Locate the cell with the specified text and output its [x, y] center coordinate. 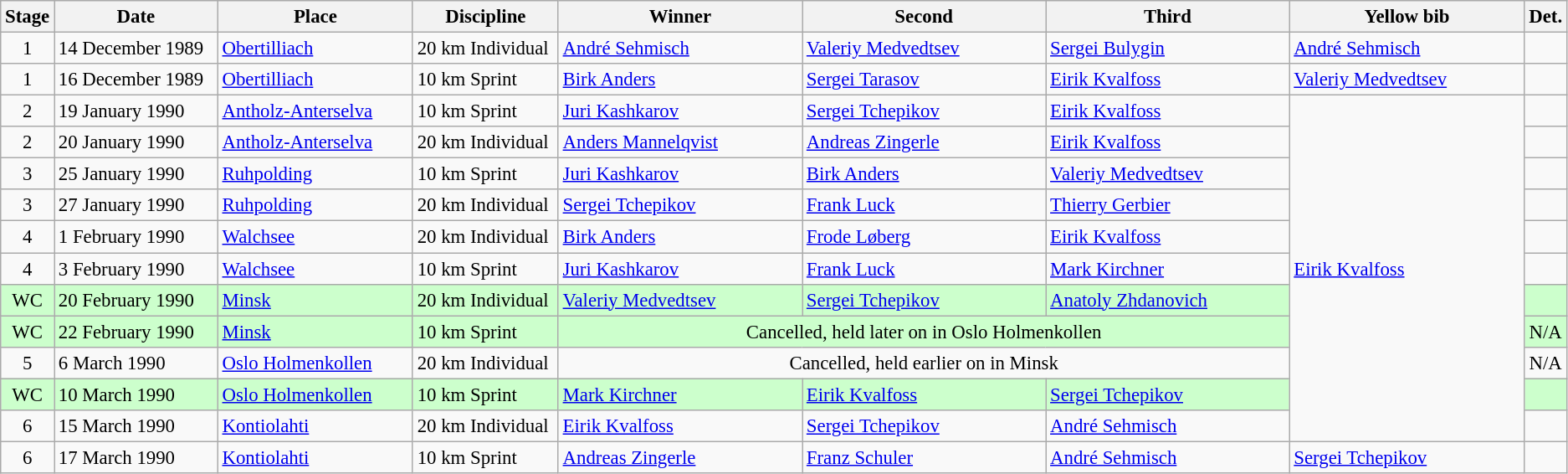
Anders Mannelqvist [679, 142]
1 February 1990 [136, 237]
Franz Schuler [924, 457]
20 February 1990 [136, 300]
Date [136, 17]
Anatoly Zhdanovich [1168, 300]
20 January 1990 [136, 142]
5 [28, 363]
Frode Løberg [924, 237]
Sergei Bulygin [1168, 49]
Third [1168, 17]
Yellow bib [1407, 17]
Discipline [485, 17]
14 December 1989 [136, 49]
Cancelled, held earlier on in Minsk [924, 363]
16 December 1989 [136, 80]
3 February 1990 [136, 269]
27 January 1990 [136, 205]
Sergei Tarasov [924, 80]
19 January 1990 [136, 111]
10 March 1990 [136, 394]
Thierry Gerbier [1168, 205]
15 March 1990 [136, 426]
Winner [679, 17]
Det. [1546, 17]
Cancelled, held later on in Oslo Holmenkollen [924, 332]
Second [924, 17]
Stage [28, 17]
6 March 1990 [136, 363]
25 January 1990 [136, 174]
Place [315, 17]
17 March 1990 [136, 457]
22 February 1990 [136, 332]
